For the text-containing cell, return its midpoint in (x, y) coordinate format. 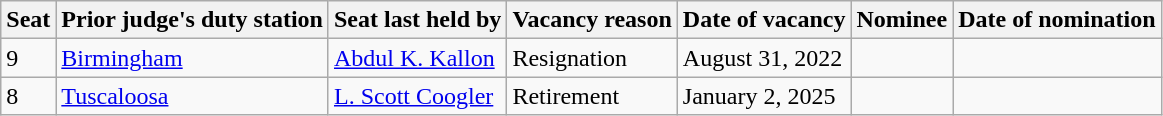
Prior judge's duty station (192, 20)
Date of nomination (1057, 20)
August 31, 2022 (764, 58)
Seat (28, 20)
Birmingham (192, 58)
January 2, 2025 (764, 96)
Abdul K. Kallon (417, 58)
Tuscaloosa (192, 96)
Seat last held by (417, 20)
Resignation (592, 58)
9 (28, 58)
8 (28, 96)
Date of vacancy (764, 20)
Retirement (592, 96)
L. Scott Coogler (417, 96)
Nominee (902, 20)
Vacancy reason (592, 20)
